Pinpoint the cell where the given text exists, returning its (X, Y) midpoint coordinate. 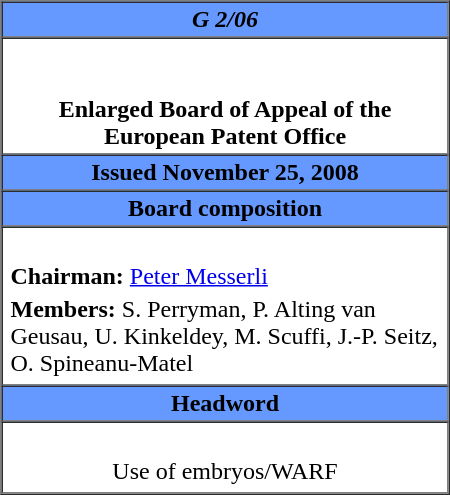
Members: S. Perryman, P. Alting van Geusau, U. Kinkeldey, M. Scuffi, J.-P. Seitz, O. Spineanu-Matel (225, 336)
Board composition (226, 208)
Chairman: Peter Messerli Members: S. Perryman, P. Alting van Geusau, U. Kinkeldey, M. Scuffi, J.-P. Seitz, O. Spineanu-Matel (226, 306)
Chairman: Peter Messerli (225, 276)
Issued November 25, 2008 (226, 172)
G 2/06 (226, 20)
Headword (226, 404)
Enlarged Board of Appeal of the European Patent Office (226, 96)
